Identify which cell holds the provided text, then report its (X, Y) central coordinate. 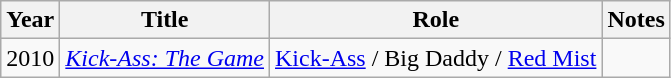
Role (436, 20)
Title (165, 20)
2010 (30, 58)
Year (30, 20)
Notes (636, 20)
Kick-Ass / Big Daddy / Red Mist (436, 58)
Kick-Ass: The Game (165, 58)
